Determine the (x, y) coordinate at the center of the cell enclosing the given text.  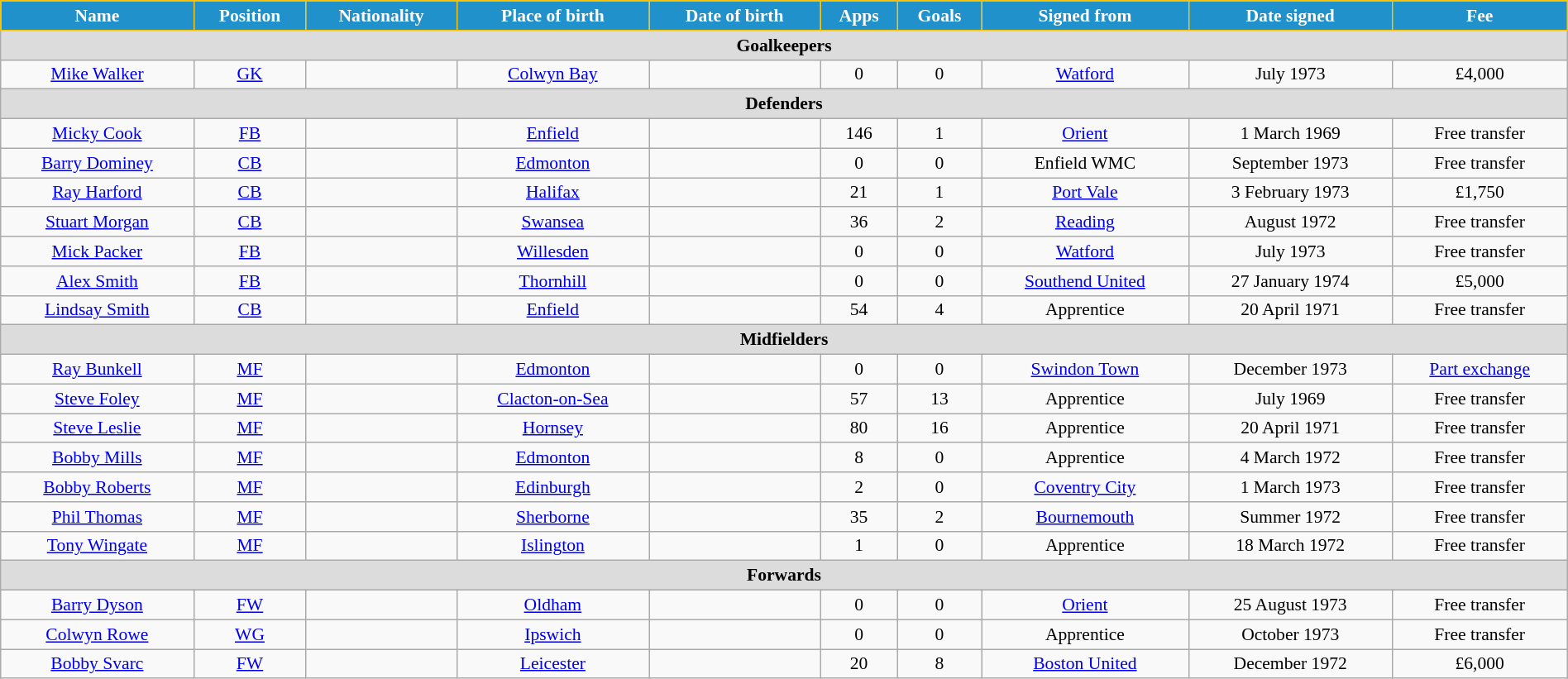
Leicester (552, 664)
4 (939, 310)
October 1973 (1290, 634)
December 1973 (1290, 370)
Barry Dyson (98, 605)
WG (250, 634)
Summer 1972 (1290, 517)
Swansea (552, 222)
Lindsay Smith (98, 310)
36 (859, 222)
Apps (859, 16)
Thornhill (552, 281)
1 March 1969 (1290, 134)
Alex Smith (98, 281)
Islington (552, 546)
1 March 1973 (1290, 487)
December 1972 (1290, 664)
18 March 1972 (1290, 546)
Ray Bunkell (98, 370)
Sherborne (552, 517)
September 1973 (1290, 163)
Bournemouth (1085, 517)
Nationality (381, 16)
£5,000 (1480, 281)
Willesden (552, 251)
Clacton-on-Sea (552, 399)
Part exchange (1480, 370)
Steve Leslie (98, 428)
Halifax (552, 193)
Port Vale (1085, 193)
GK (250, 74)
Tony Wingate (98, 546)
£1,750 (1480, 193)
Oldham (552, 605)
Edinburgh (552, 487)
Barry Dominey (98, 163)
Mike Walker (98, 74)
July 1969 (1290, 399)
Colwyn Bay (552, 74)
Defenders (784, 104)
Name (98, 16)
Place of birth (552, 16)
Midfielders (784, 340)
Goals (939, 16)
£4,000 (1480, 74)
Hornsey (552, 428)
Coventry City (1085, 487)
Enfield WMC (1085, 163)
3 February 1973 (1290, 193)
Date of birth (734, 16)
Swindon Town (1085, 370)
Southend United (1085, 281)
Mick Packer (98, 251)
57 (859, 399)
Phil Thomas (98, 517)
Boston United (1085, 664)
Micky Cook (98, 134)
146 (859, 134)
Stuart Morgan (98, 222)
Forwards (784, 576)
54 (859, 310)
Fee (1480, 16)
Position (250, 16)
Ray Harford (98, 193)
Bobby Mills (98, 458)
Reading (1085, 222)
Ipswich (552, 634)
21 (859, 193)
13 (939, 399)
August 1972 (1290, 222)
Steve Foley (98, 399)
20 (859, 664)
Goalkeepers (784, 45)
Date signed (1290, 16)
Signed from (1085, 16)
Colwyn Rowe (98, 634)
16 (939, 428)
£6,000 (1480, 664)
Bobby Roberts (98, 487)
4 March 1972 (1290, 458)
Bobby Svarc (98, 664)
27 January 1974 (1290, 281)
35 (859, 517)
25 August 1973 (1290, 605)
80 (859, 428)
